Search for the cell housing the specified text and yield its [x, y] center coordinate. 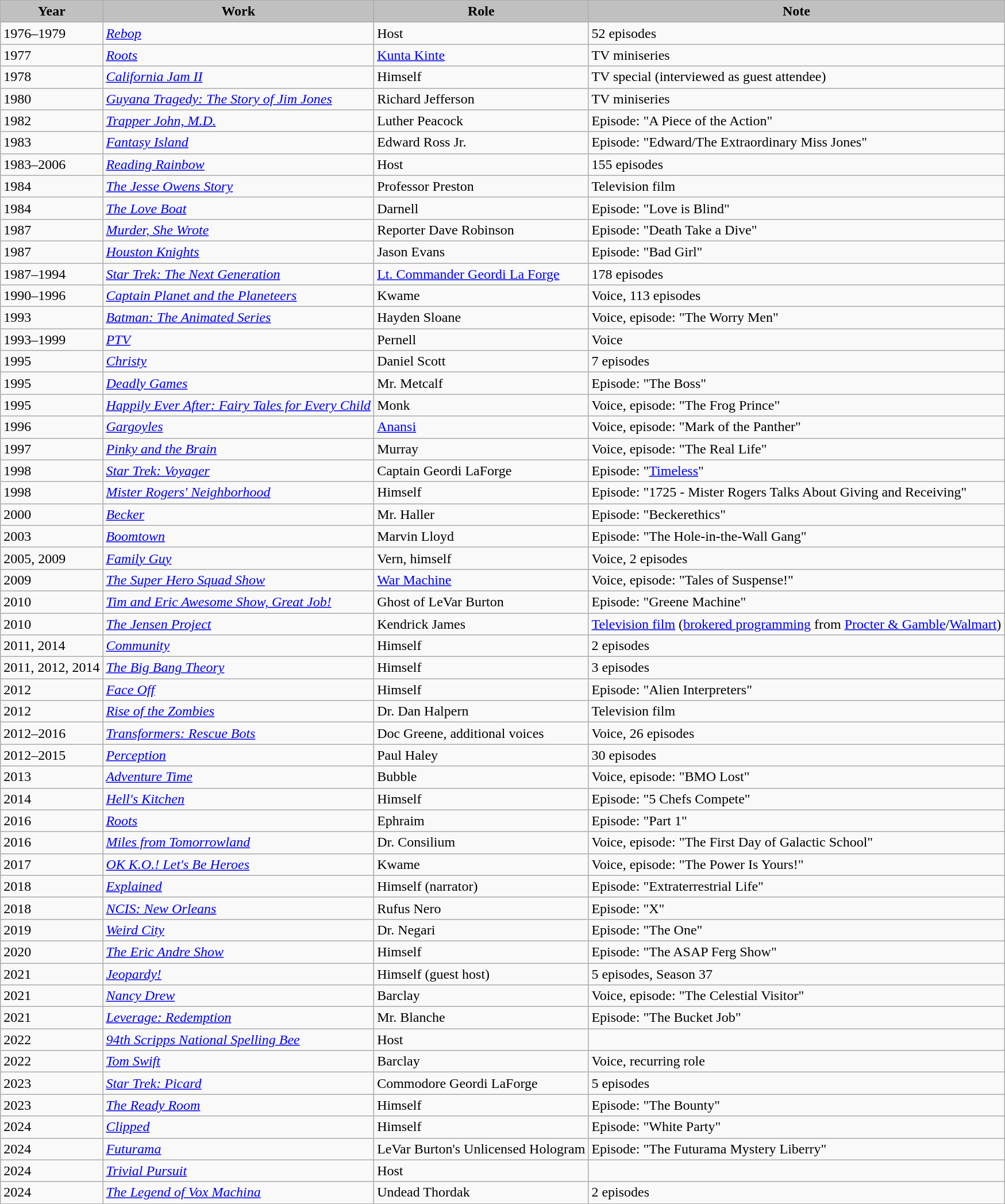
Rebop [238, 33]
Guyana Tragedy: The Story of Jim Jones [238, 99]
Kunta Kinte [482, 55]
1993–1999 [52, 340]
1983–2006 [52, 164]
Mr. Blanche [482, 1018]
California Jam II [238, 77]
Trapper John, M.D. [238, 121]
Voice, episode: "Mark of the Panther" [796, 427]
1976–1979 [52, 33]
Leverage: Redemption [238, 1018]
1987–1994 [52, 274]
The Jesse Owens Story [238, 186]
Boomtown [238, 536]
1982 [52, 121]
The Jensen Project [238, 624]
Bubble [482, 777]
Darnell [482, 208]
Voice, episode: "The Celestial Visitor" [796, 996]
The Super Hero Squad Show [238, 580]
Adventure Time [238, 777]
Futurama [238, 1149]
Family Guy [238, 558]
Episode: "Alien Interpreters" [796, 690]
Dr. Consilium [482, 843]
Episode: "White Party" [796, 1127]
Undead Thordak [482, 1193]
1996 [52, 427]
2014 [52, 799]
Happily Ever After: Fairy Tales for Every Child [238, 405]
Voice, episode: "Tales of Suspense!" [796, 580]
Marvin Lloyd [482, 536]
1990–1996 [52, 296]
Episode: "Greene Machine" [796, 602]
1993 [52, 318]
Episode: "Love is Blind" [796, 208]
Voice, recurring role [796, 1061]
Himself (guest host) [482, 974]
Episode: "X" [796, 908]
1977 [52, 55]
Richard Jefferson [482, 99]
2003 [52, 536]
1978 [52, 77]
The Love Boat [238, 208]
Episode: "The Bucket Job" [796, 1018]
Lt. Commander Geordi La Forge [482, 274]
2017 [52, 864]
The Eric Andre Show [238, 952]
3 episodes [796, 668]
5 episodes [796, 1083]
Star Trek: Picard [238, 1083]
Episode: "Beckerethics" [796, 514]
Hayden Sloane [482, 318]
Edward Ross Jr. [482, 143]
Himself (narrator) [482, 886]
Voice, 26 episodes [796, 733]
Year [52, 11]
Houston Knights [238, 252]
Episode: "Bad Girl" [796, 252]
Murder, She Wrote [238, 230]
Pinky and the Brain [238, 449]
Voice [796, 340]
The Ready Room [238, 1105]
Community [238, 646]
Mr. Metcalf [482, 383]
Jeopardy! [238, 974]
Captain Planet and the Planeteers [238, 296]
Note [796, 11]
155 episodes [796, 164]
Episode: "1725 - Mister Rogers Talks About Giving and Receiving" [796, 493]
Voice, episode: "BMO Lost" [796, 777]
52 episodes [796, 33]
Voice, episode: "The Frog Prince" [796, 405]
Kendrick James [482, 624]
Deadly Games [238, 383]
Television film (brokered programming from Procter & Gamble/Walmart) [796, 624]
Batman: The Animated Series [238, 318]
Tim and Eric Awesome Show, Great Job! [238, 602]
Transformers: Rescue Bots [238, 733]
Anansi [482, 427]
Daniel Scott [482, 361]
Episode: "Death Take a Dive" [796, 230]
The Big Bang Theory [238, 668]
1997 [52, 449]
Dr. Negari [482, 930]
Episode: "The Futurama Mystery Liberry" [796, 1149]
2012–2015 [52, 755]
1983 [52, 143]
Episode: "The Hole-in-the-Wall Gang" [796, 536]
Nancy Drew [238, 996]
2009 [52, 580]
Doc Greene, additional voices [482, 733]
Pernell [482, 340]
Professor Preston [482, 186]
Monk [482, 405]
Miles from Tomorrowland [238, 843]
Murray [482, 449]
Episode: "The One" [796, 930]
Episode: "The Bounty" [796, 1105]
Episode: "Part 1" [796, 821]
Episode: "Timeless" [796, 471]
Episode: "The ASAP Ferg Show" [796, 952]
Luther Peacock [482, 121]
Weird City [238, 930]
Voice, 2 episodes [796, 558]
Becker [238, 514]
2012–2016 [52, 733]
Role [482, 11]
Vern, himself [482, 558]
Fantasy Island [238, 143]
Explained [238, 886]
Paul Haley [482, 755]
Clipped [238, 1127]
Ghost of LeVar Burton [482, 602]
2013 [52, 777]
Star Trek: Voyager [238, 471]
2000 [52, 514]
Dr. Dan Halpern [482, 711]
Voice, episode: "The First Day of Galactic School" [796, 843]
Episode: "5 Chefs Compete" [796, 799]
Mr. Haller [482, 514]
2019 [52, 930]
178 episodes [796, 274]
Face Off [238, 690]
30 episodes [796, 755]
Gargoyles [238, 427]
2005, 2009 [52, 558]
Work [238, 11]
Episode: "A Piece of the Action" [796, 121]
Voice, episode: "The Worry Men" [796, 318]
Reporter Dave Robinson [482, 230]
Jason Evans [482, 252]
Voice, episode: "The Power Is Yours!" [796, 864]
Christy [238, 361]
OK K.O.! Let's Be Heroes [238, 864]
Episode: "Edward/The Extraordinary Miss Jones" [796, 143]
Voice, 113 episodes [796, 296]
Star Trek: The Next Generation [238, 274]
2020 [52, 952]
94th Scripps National Spelling Bee [238, 1040]
TV special (interviewed as guest attendee) [796, 77]
Mister Rogers' Neighborhood [238, 493]
War Machine [482, 580]
PTV [238, 340]
Episode: "Extraterrestrial Life" [796, 886]
Commodore Geordi LaForge [482, 1083]
2011, 2014 [52, 646]
Tom Swift [238, 1061]
The Legend of Vox Machina [238, 1193]
Reading Rainbow [238, 164]
5 episodes, Season 37 [796, 974]
Voice, episode: "The Real Life" [796, 449]
Captain Geordi LaForge [482, 471]
NCIS: New Orleans [238, 908]
Episode: "The Boss" [796, 383]
Rufus Nero [482, 908]
2011, 2012, 2014 [52, 668]
Hell's Kitchen [238, 799]
LeVar Burton's Unlicensed Hologram [482, 1149]
Trivial Pursuit [238, 1171]
Perception [238, 755]
Ephraim [482, 821]
Rise of the Zombies [238, 711]
7 episodes [796, 361]
1980 [52, 99]
